Extract the [x, y] coordinate from the center of the cell holding the provided text.  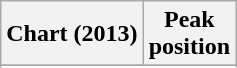
Chart (2013) [72, 34]
Peakposition [189, 34]
